Identify which cell holds the provided text, then report its [x, y] central coordinate. 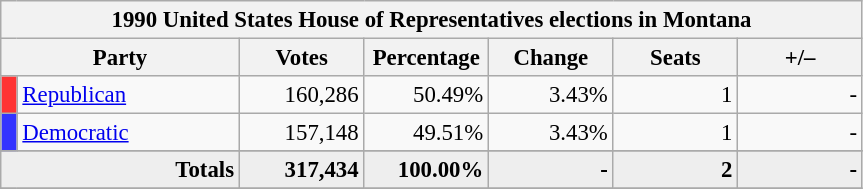
160,286 [302, 95]
49.51% [426, 133]
317,434 [302, 170]
Democratic [128, 133]
+/– [800, 58]
Votes [302, 58]
2 [676, 170]
Seats [676, 58]
100.00% [426, 170]
Change [552, 58]
1990 United States House of Representatives elections in Montana [432, 20]
Percentage [426, 58]
Totals [120, 170]
Party [120, 58]
50.49% [426, 95]
Republican [128, 95]
157,148 [302, 133]
